Find where the given text appears and provide that cell's center as [x, y] coordinate. 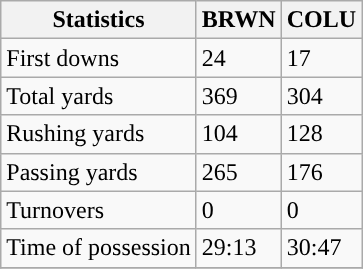
COLU [321, 20]
265 [238, 172]
BRWN [238, 20]
30:47 [321, 248]
104 [238, 134]
176 [321, 172]
Rushing yards [99, 134]
Statistics [99, 20]
17 [321, 58]
304 [321, 96]
First downs [99, 58]
Time of possession [99, 248]
29:13 [238, 248]
128 [321, 134]
Passing yards [99, 172]
Total yards [99, 96]
369 [238, 96]
Turnovers [99, 210]
24 [238, 58]
